Pinpoint the cell where the given text exists, returning its [X, Y] midpoint coordinate. 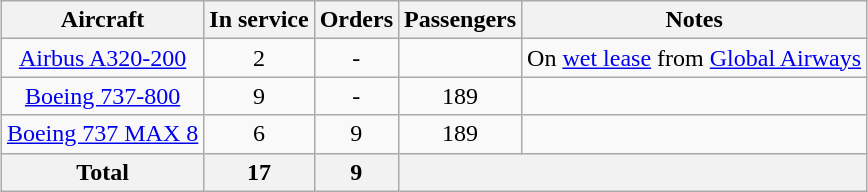
Total [102, 172]
Boeing 737-800 [102, 96]
Airbus A320-200 [102, 58]
Boeing 737 MAX 8 [102, 134]
6 [259, 134]
Passengers [460, 20]
Notes [694, 20]
Aircraft [102, 20]
17 [259, 172]
On wet lease from Global Airways [694, 58]
In service [259, 20]
Orders [356, 20]
2 [259, 58]
